From the cell containing the given text, extract its center point as (x, y) coordinate. 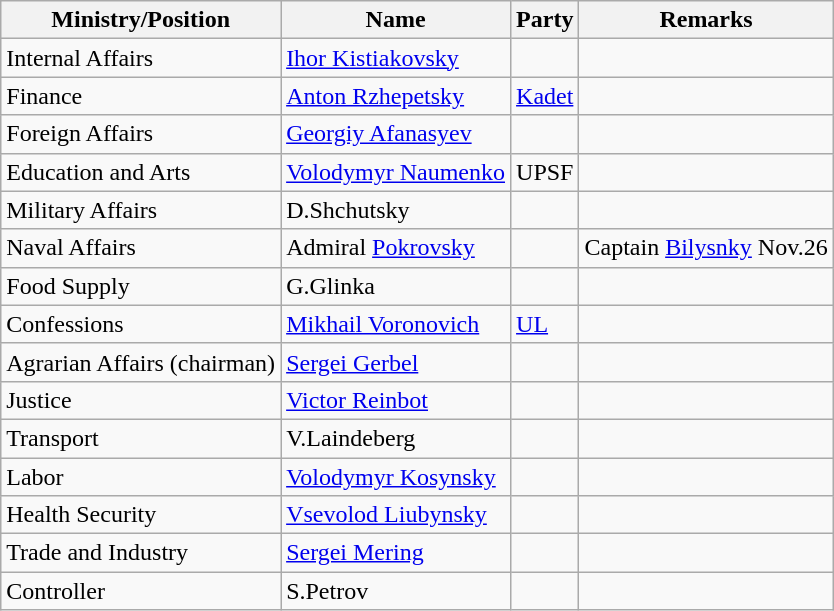
Ihor Kistiakovsky (396, 58)
Volodymyr Naumenko (396, 172)
Naval Affairs (141, 248)
S.Petrov (396, 591)
G.Glinka (396, 286)
Confessions (141, 324)
Ministry/Position (141, 20)
Controller (141, 591)
Justice (141, 400)
Education and Arts (141, 172)
Labor (141, 477)
Remarks (706, 20)
Sergei Mering (396, 553)
Sergei Gerbel (396, 362)
V.Laindeberg (396, 438)
Finance (141, 96)
UPSF (545, 172)
Agrarian Affairs (chairman) (141, 362)
Trade and Industry (141, 553)
Internal Affairs (141, 58)
D.Shchutsky (396, 210)
Name (396, 20)
Captain Bilysnky Nov.26 (706, 248)
Kadet (545, 96)
Foreign Affairs (141, 134)
Military Affairs (141, 210)
Volodymyr Kosynsky (396, 477)
Admiral Pokrovsky (396, 248)
Mikhail Voronovich (396, 324)
Anton Rzhepetsky (396, 96)
Food Supply (141, 286)
UL (545, 324)
Georgiy Afanasyev (396, 134)
Vsevolod Liubynsky (396, 515)
Health Security (141, 515)
Victor Reinbot (396, 400)
Transport (141, 438)
Party (545, 20)
